Search for the cell housing the specified text and yield its (X, Y) center coordinate. 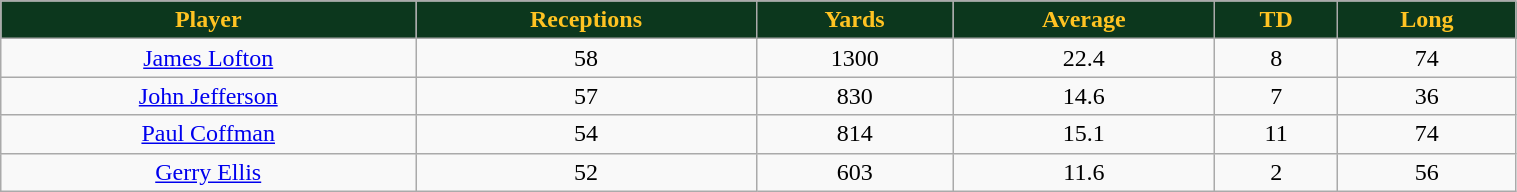
7 (1276, 96)
15.1 (1084, 134)
58 (586, 58)
52 (586, 172)
Long (1427, 20)
54 (586, 134)
2 (1276, 172)
Average (1084, 20)
57 (586, 96)
603 (854, 172)
22.4 (1084, 58)
Gerry Ellis (208, 172)
TD (1276, 20)
830 (854, 96)
Player (208, 20)
Yards (854, 20)
56 (1427, 172)
36 (1427, 96)
14.6 (1084, 96)
James Lofton (208, 58)
11 (1276, 134)
John Jefferson (208, 96)
8 (1276, 58)
1300 (854, 58)
11.6 (1084, 172)
Paul Coffman (208, 134)
Receptions (586, 20)
814 (854, 134)
